Output the (X, Y) coordinate of the center of the cell containing the given text.  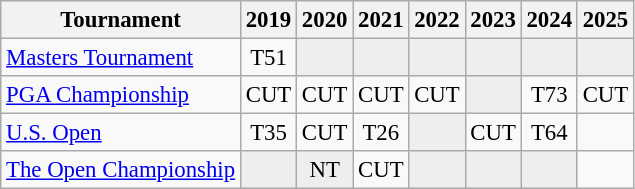
Masters Tournament (121, 58)
U.S. Open (121, 133)
The Open Championship (121, 170)
2022 (437, 20)
2019 (268, 20)
T26 (381, 133)
2020 (325, 20)
2025 (605, 20)
T64 (549, 133)
PGA Championship (121, 95)
T35 (268, 133)
T51 (268, 58)
2024 (549, 20)
NT (325, 170)
2023 (493, 20)
Tournament (121, 20)
2021 (381, 20)
T73 (549, 95)
